Identify which cell holds the provided text, then report its [X, Y] central coordinate. 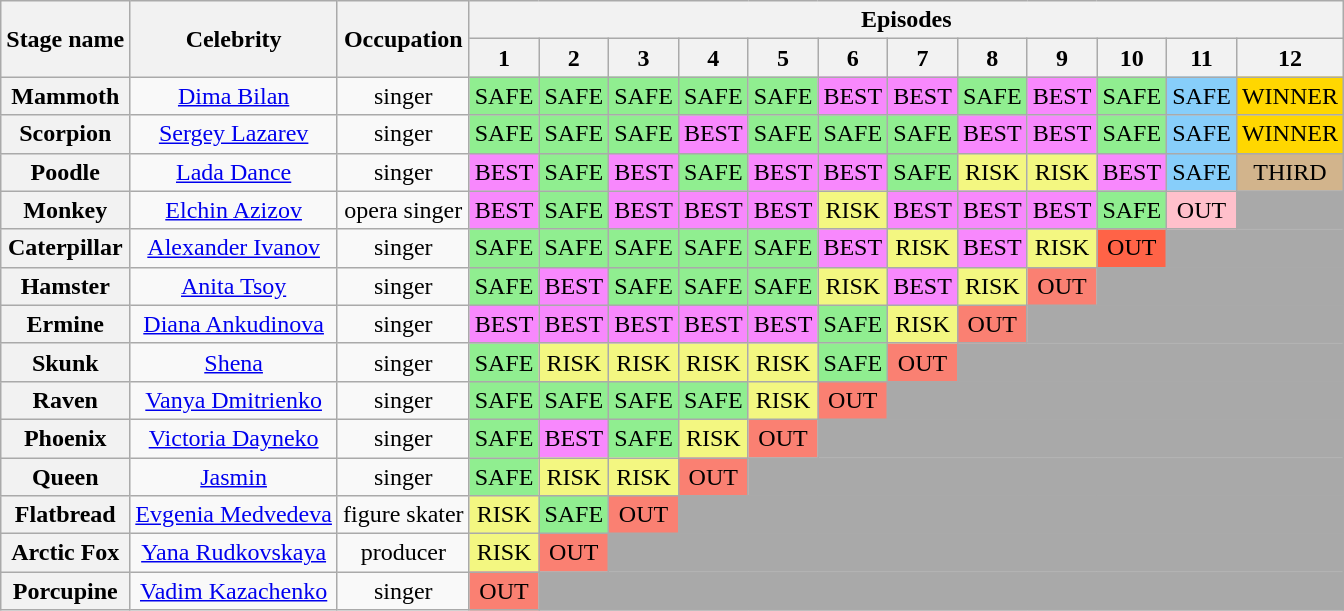
Stage name [66, 39]
Diana Ankudinova [234, 324]
Ermine [66, 324]
11 [1202, 58]
12 [1290, 58]
Phoenix [66, 438]
Lada Dance [234, 172]
Queen [66, 477]
Raven [66, 400]
Mammoth [66, 96]
Hamster [66, 286]
Anita Tsoy [234, 286]
Vanya Dmitrienko [234, 400]
5 [783, 58]
9 [1062, 58]
Celebrity [234, 39]
Poodle [66, 172]
Shena [234, 362]
2 [574, 58]
Dima Bilan [234, 96]
Jasmin [234, 477]
figure skater [403, 515]
THIRD [1290, 172]
opera singer [403, 210]
producer [403, 553]
Alexander Ivanov [234, 248]
Flatbread [66, 515]
Yana Rudkovskaya [234, 553]
6 [853, 58]
Skunk [66, 362]
Scorpion [66, 134]
1 [504, 58]
Sergey Lazarev [234, 134]
Victoria Dayneko [234, 438]
Elchin Azizov [234, 210]
4 [713, 58]
10 [1132, 58]
Occupation [403, 39]
Caterpillar [66, 248]
Episodes [906, 20]
Evgenia Medvedeva [234, 515]
Porcupine [66, 591]
Vadim Kazachenko [234, 591]
Arctic Fox [66, 553]
8 [992, 58]
7 [923, 58]
3 [644, 58]
Monkey [66, 210]
